Pinpoint the cell where the given text exists, returning its (X, Y) midpoint coordinate. 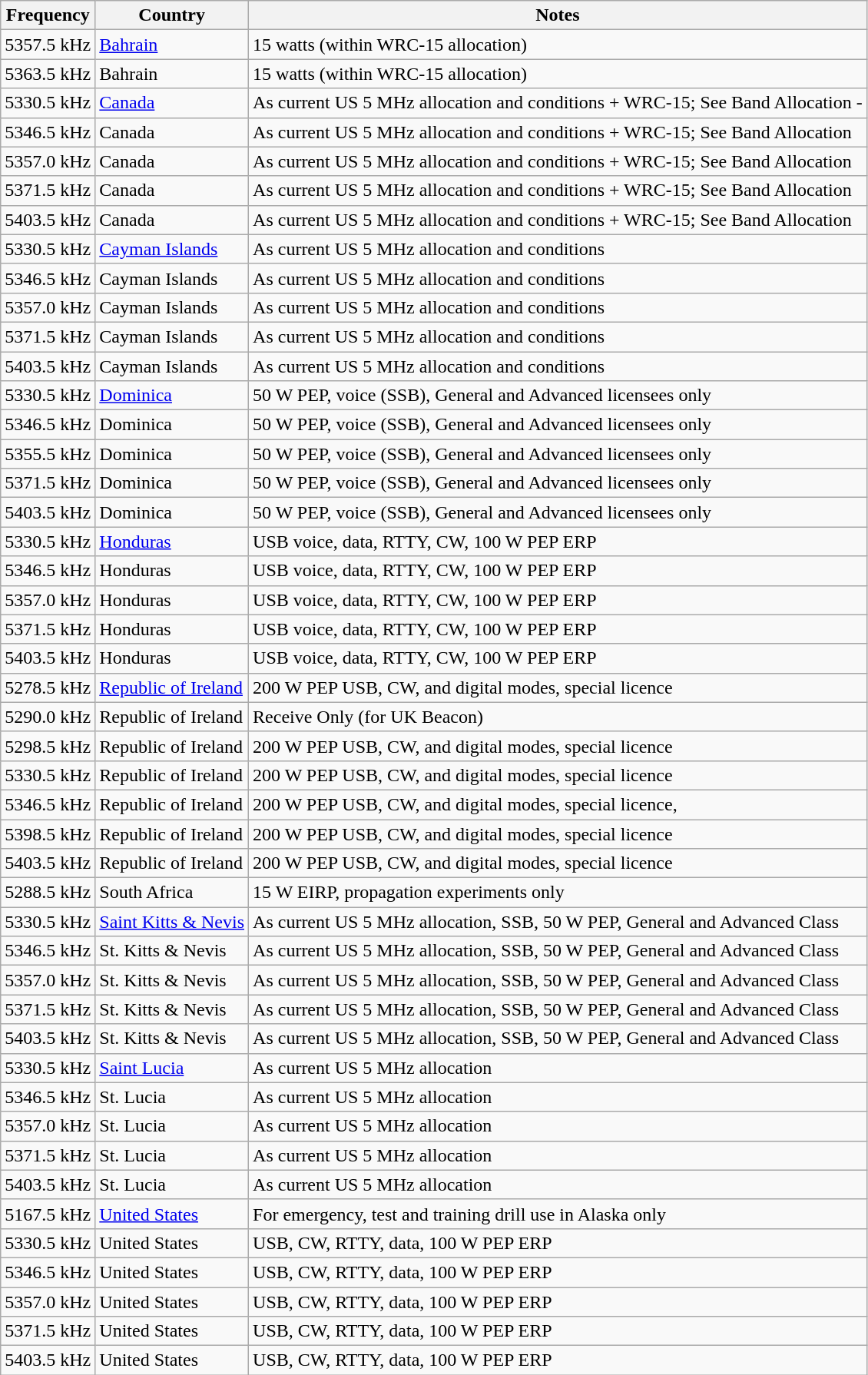
Frequency (48, 15)
5278.5 kHz (48, 687)
5355.5 kHz (48, 454)
200 W PEP USB, CW, and digital modes, special licence, (558, 804)
Saint Lucia (172, 1068)
As current US 5 MHz allocation and conditions + WRC-15; See Band Allocation - (558, 103)
5298.5 kHz (48, 746)
5290.0 kHz (48, 717)
South Africa (172, 893)
5357.5 kHz (48, 45)
Saint Kitts & Nevis (172, 922)
5167.5 kHz (48, 1214)
15 W EIRP, propagation experiments only (558, 893)
5363.5 kHz (48, 74)
Notes (558, 15)
For emergency, test and training drill use in Alaska only (558, 1214)
Receive Only (for UK Beacon) (558, 717)
5288.5 kHz (48, 893)
5398.5 kHz (48, 833)
Country (172, 15)
